From the cell containing the given text, extract its center point as [X, Y] coordinate. 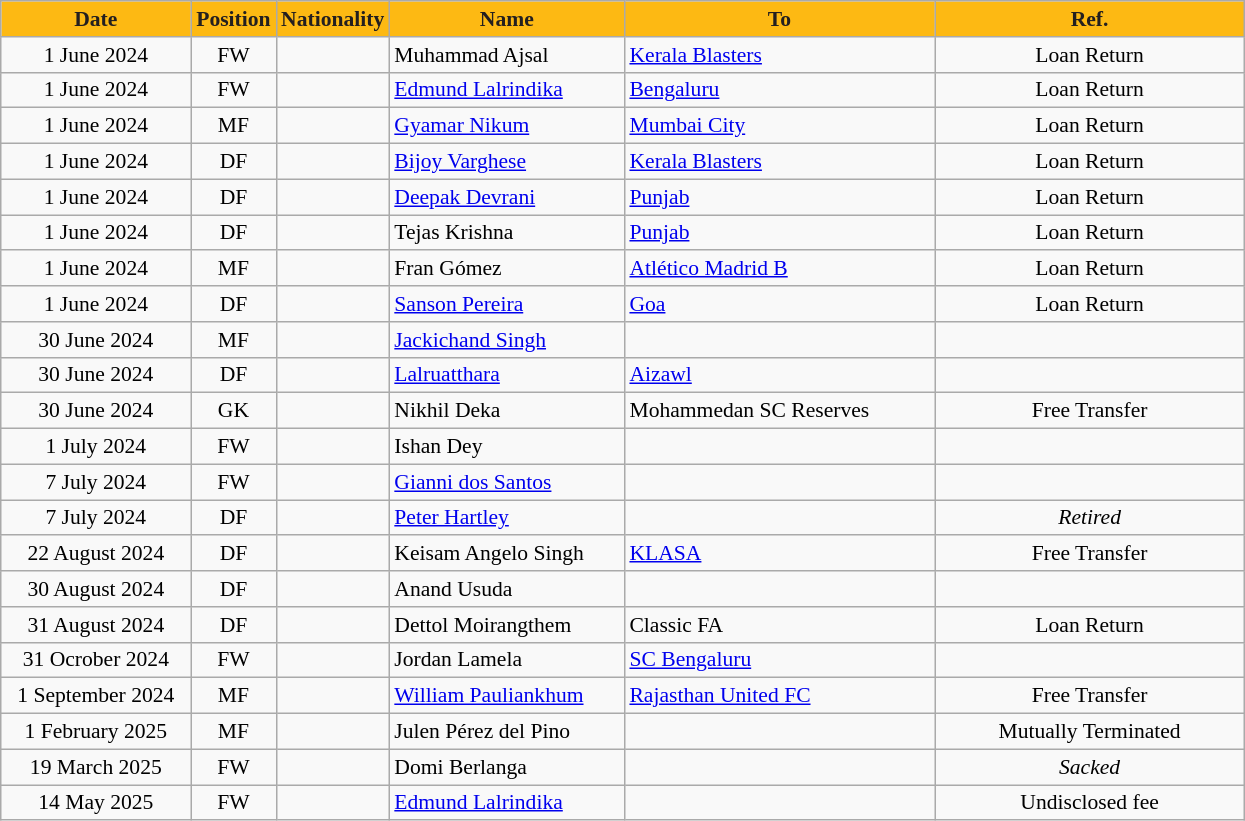
Gyamar Nikum [506, 126]
Jackichand Singh [506, 340]
31 Ocrober 2024 [96, 660]
Mutually Terminated [1090, 732]
Keisam Angelo Singh [506, 554]
SC Bengaluru [779, 660]
Julen Pérez del Pino [506, 732]
Aizawl [779, 375]
30 August 2024 [96, 589]
GK [234, 411]
Mumbai City [779, 126]
Muhammad Ajsal [506, 55]
William Pauliankhum [506, 696]
Dettol Moirangthem [506, 625]
1 September 2024 [96, 696]
To [779, 19]
19 March 2025 [96, 767]
Rajasthan United FC [779, 696]
14 May 2025 [96, 803]
Ishan Dey [506, 447]
Tejas Krishna [506, 233]
Undisclosed fee [1090, 803]
Peter Hartley [506, 518]
Atlético Madrid B [779, 269]
Bengaluru [779, 90]
22 August 2024 [96, 554]
Anand Usuda [506, 589]
Sacked [1090, 767]
31 August 2024 [96, 625]
Fran Gómez [506, 269]
1 February 2025 [96, 732]
KLASA [779, 554]
Jordan Lamela [506, 660]
Nationality [332, 19]
Name [506, 19]
Lalruatthara [506, 375]
Ref. [1090, 19]
Goa [779, 304]
Classic FA [779, 625]
Domi Berlanga [506, 767]
Position [234, 19]
Retired [1090, 518]
Deepak Devrani [506, 197]
Mohammedan SC Reserves [779, 411]
1 July 2024 [96, 447]
Date [96, 19]
Nikhil Deka [506, 411]
Gianni dos Santos [506, 482]
Sanson Pereira [506, 304]
Bijoy Varghese [506, 162]
